Pinpoint the cell where the given text exists, returning its (X, Y) midpoint coordinate. 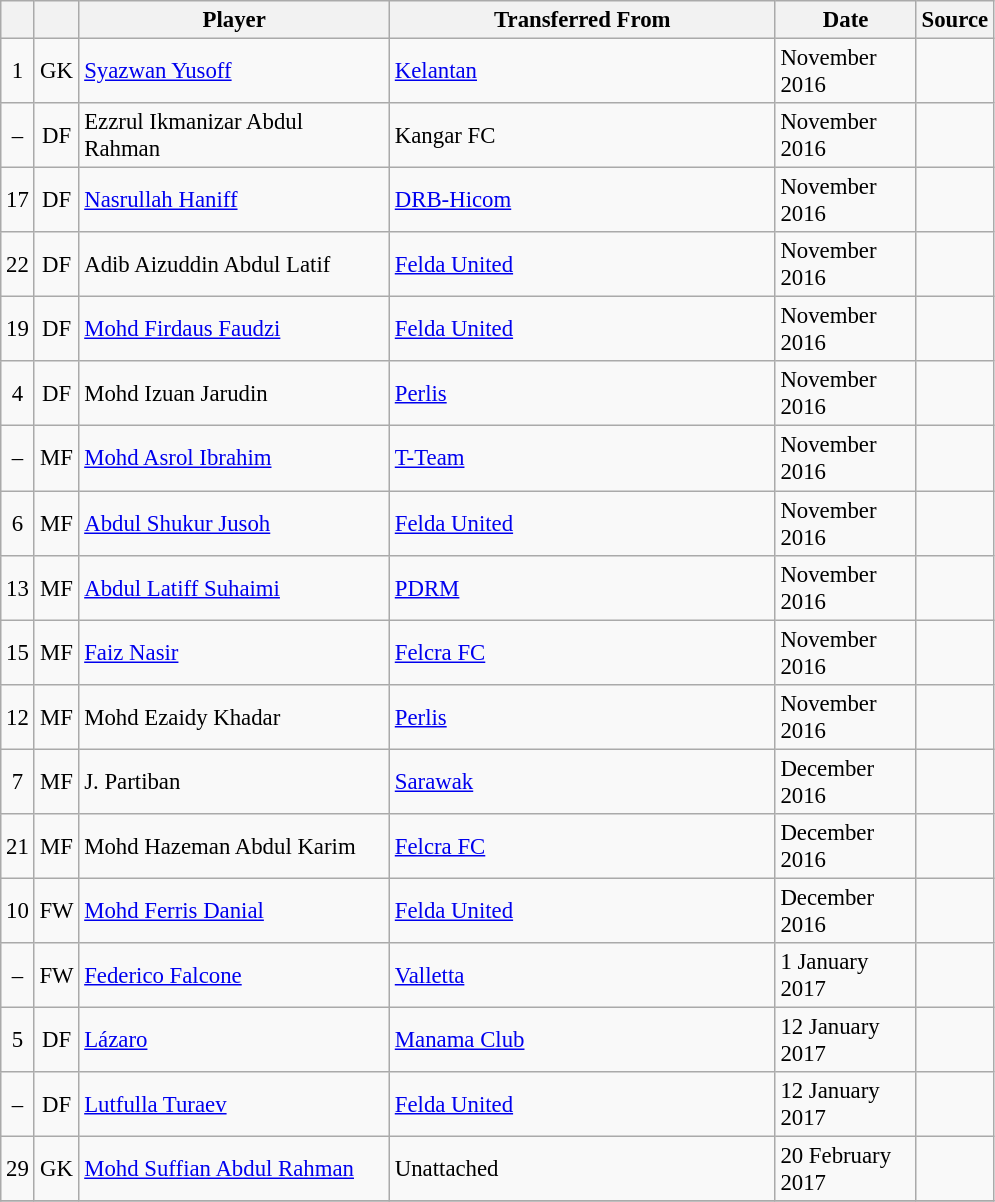
PDRM (582, 588)
15 (18, 652)
Mohd Izuan Jarudin (234, 394)
5 (18, 1040)
Mohd Ferris Danial (234, 910)
Valletta (582, 976)
19 (18, 330)
Kangar FC (582, 136)
Syazwan Yusoff (234, 72)
Mohd Hazeman Abdul Karim (234, 846)
Mohd Suffian Abdul Rahman (234, 1170)
Lutfulla Turaev (234, 1104)
1 (18, 72)
DRB-Hicom (582, 200)
Nasrullah Haniff (234, 200)
Manama Club (582, 1040)
Ezzrul Ikmanizar Abdul Rahman (234, 136)
J. Partiban (234, 782)
Abdul Latiff Suhaimi (234, 588)
Mohd Asrol Ibrahim (234, 458)
13 (18, 588)
Transferred From (582, 20)
Abdul Shukur Jusoh (234, 524)
20 February 2017 (846, 1170)
7 (18, 782)
Kelantan (582, 72)
Lázaro (234, 1040)
21 (18, 846)
Mohd Ezaidy Khadar (234, 716)
17 (18, 200)
22 (18, 264)
12 (18, 716)
6 (18, 524)
10 (18, 910)
Federico Falcone (234, 976)
1 January 2017 (846, 976)
Adib Aizuddin Abdul Latif (234, 264)
Faiz Nasir (234, 652)
Source (954, 20)
29 (18, 1170)
4 (18, 394)
Player (234, 20)
Sarawak (582, 782)
Mohd Firdaus Faudzi (234, 330)
Unattached (582, 1170)
Date (846, 20)
T-Team (582, 458)
